Return the (X, Y) coordinate for the center point of the cell that contains the specified text.  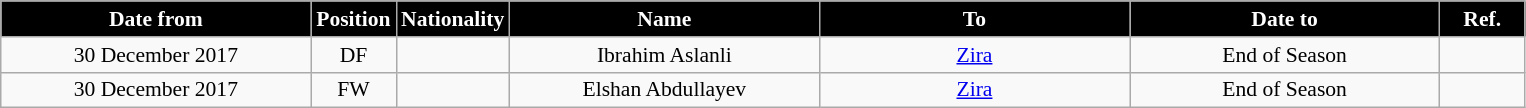
Date from (156, 19)
Ref. (1482, 19)
DF (354, 55)
Ibrahim Aslanli (664, 55)
Nationality (452, 19)
Name (664, 19)
To (974, 19)
FW (354, 90)
Date to (1285, 19)
Position (354, 19)
Elshan Abdullayev (664, 90)
